Find where the given text appears and provide that cell's center as (X, Y) coordinate. 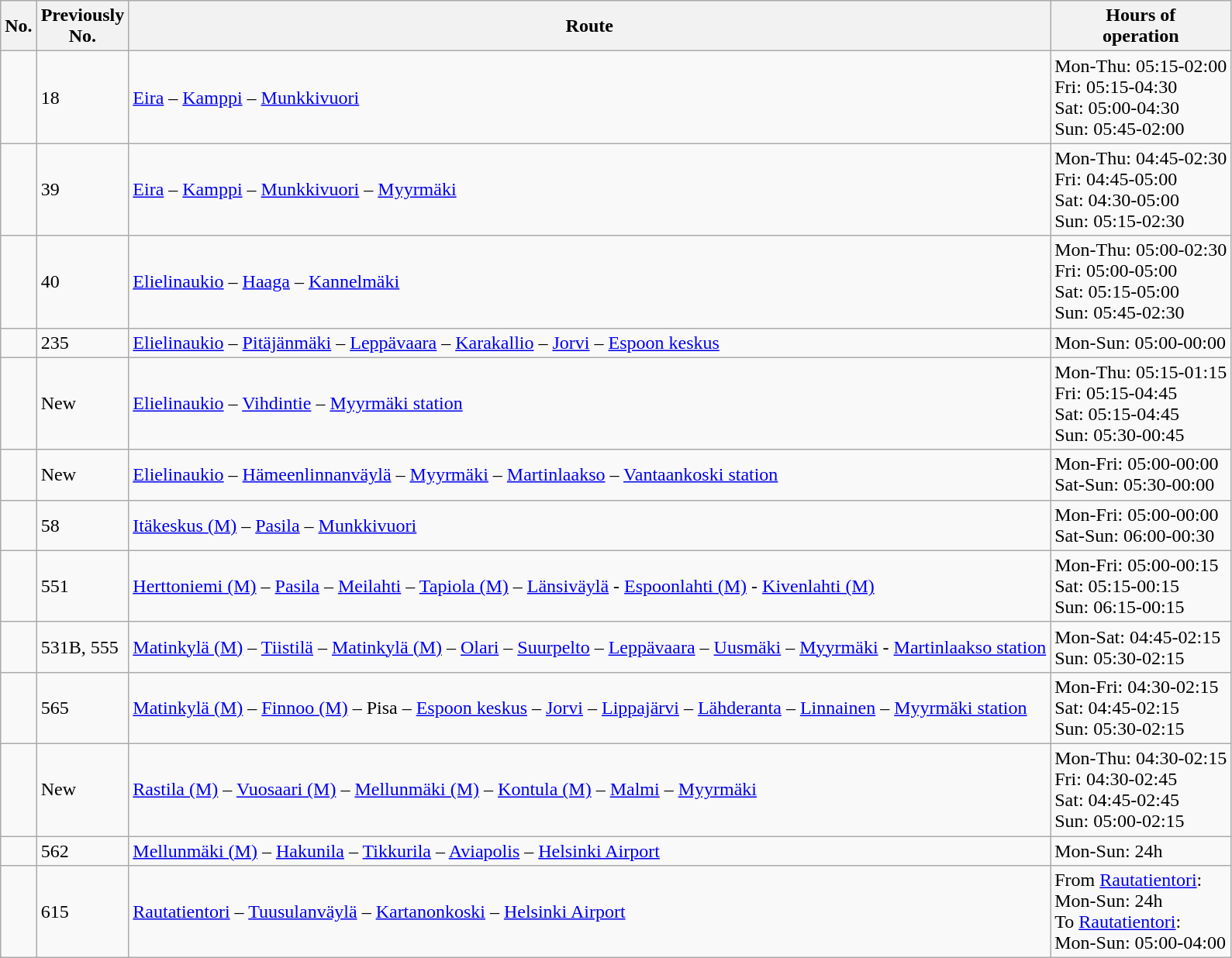
Mon-Thu: 05:00-02:30Fri: 05:00-05:00Sat: 05:15-05:00Sun: 05:45-02:30 (1141, 282)
Rastila (M) – Vuosaari (M) – Mellunmäki (M) – Kontula (M) – Malmi – Myyrmäki (589, 789)
Matinkylä (M) – Finnoo (M) – Pisa – Espoon keskus – Jorvi – Lippajärvi – Lähderanta – Linnainen – Myyrmäki station (589, 708)
Mon-Thu: 04:45-02:30Fri: 04:45-05:00Sat: 04:30-05:00Sun: 05:15-02:30 (1141, 189)
18 (82, 98)
No. (19, 26)
531B, 555 (82, 646)
40 (82, 282)
Eira – Kamppi – Munkkivuori – Myyrmäki (589, 189)
551 (82, 586)
Elielinaukio – Hämeenlinnanväylä – Myyrmäki – Martinlaakso – Vantaankoski station (589, 474)
565 (82, 708)
Mon-Fri: 05:00-00:00Sat-Sun: 06:00-00:30 (1141, 526)
39 (82, 189)
Mon-Sun: 05:00-00:00 (1141, 343)
Itäkeskus (M) – Pasila – Munkkivuori (589, 526)
Mon-Fri: 05:00-00:00Sat-Sun: 05:30-00:00 (1141, 474)
Elielinaukio – Vihdintie – Myyrmäki station (589, 403)
Hours ofoperation (1141, 26)
PreviouslyNo. (82, 26)
Elielinaukio – Pitäjänmäki – Leppävaara – Karakallio – Jorvi – Espoon keskus (589, 343)
Matinkylä (M) – Tiistilä – Matinkylä (M) – Olari – Suurpelto – Leppävaara – Uusmäki – Myyrmäki - Martinlaakso station (589, 646)
235 (82, 343)
From Rautatientori:Mon-Sun: 24hTo Rautatientori:Mon-Sun: 05:00-04:00 (1141, 911)
615 (82, 911)
Mon-Sat: 04:45-02:15Sun: 05:30-02:15 (1141, 646)
Mon-Thu: 05:15-01:15Fri: 05:15-04:45Sat: 05:15-04:45Sun: 05:30-00:45 (1141, 403)
Elielinaukio – Haaga – Kannelmäki (589, 282)
Eira – Kamppi – Munkkivuori (589, 98)
Mellunmäki (M) – Hakunila – Tikkurila – Aviapolis – Helsinki Airport (589, 850)
Route (589, 26)
Mon-Thu: 05:15-02:00Fri: 05:15-04:30Sat: 05:00-04:30Sun: 05:45-02:00 (1141, 98)
58 (82, 526)
Rautatientori – Tuusulanväylä – Kartanonkoski – Helsinki Airport (589, 911)
Herttoniemi (M) – Pasila – Meilahti – Tapiola (M) – Länsiväylä - Espoonlahti (M) - Kivenlahti (M) (589, 586)
Mon-Fri: 04:30-02:15Sat: 04:45-02:15Sun: 05:30-02:15 (1141, 708)
Mon-Sun: 24h (1141, 850)
Mon-Thu: 04:30-02:15Fri: 04:30-02:45Sat: 04:45-02:45Sun: 05:00-02:15 (1141, 789)
562 (82, 850)
Mon-Fri: 05:00-00:15Sat: 05:15-00:15Sun: 06:15-00:15 (1141, 586)
